From the cell containing the given text, extract its center point as [X, Y] coordinate. 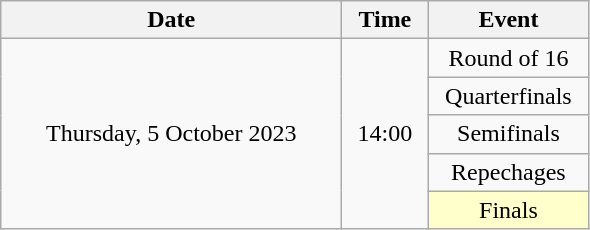
Finals [508, 210]
Event [508, 20]
Repechages [508, 172]
Thursday, 5 October 2023 [172, 134]
Time [385, 20]
14:00 [385, 134]
Date [172, 20]
Round of 16 [508, 58]
Semifinals [508, 134]
Quarterfinals [508, 96]
